Return [x, y] of the center of cell containing provided text 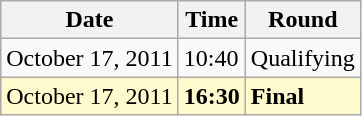
Date [90, 20]
Round [302, 20]
16:30 [212, 96]
Final [302, 96]
Time [212, 20]
Qualifying [302, 58]
10:40 [212, 58]
